Determine the [X, Y] coordinate at the center of the cell enclosing the given text.  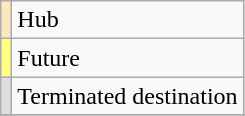
Future [128, 58]
Terminated destination [128, 96]
Hub [128, 20]
